Detect which cell encompasses the target text, then output its (X, Y) center coordinate. 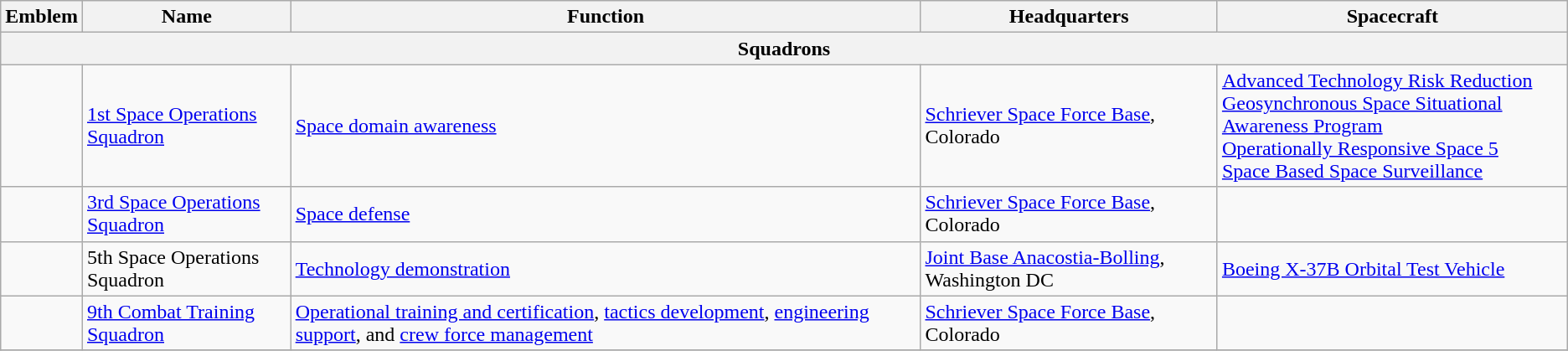
Function (606, 17)
5th Space Operations Squadron (186, 268)
Space defense (606, 214)
Space domain awareness (606, 126)
Advanced Technology Risk ReductionGeosynchronous Space Situational Awareness ProgramOperationally Responsive Space 5Space Based Space Surveillance (1392, 126)
Spacecraft (1392, 17)
Squadrons (784, 49)
Headquarters (1069, 17)
1st Space Operations Squadron (186, 126)
Operational training and certification, tactics development, engineering support, and crew force management (606, 323)
3rd Space Operations Squadron (186, 214)
Joint Base Anacostia-Bolling, Washington DC (1069, 268)
9th Combat Training Squadron (186, 323)
Emblem (42, 17)
Name (186, 17)
Boeing X-37B Orbital Test Vehicle (1392, 268)
Technology demonstration (606, 268)
